Provide the (x, y) coordinate of the cell's center where the given text is located.  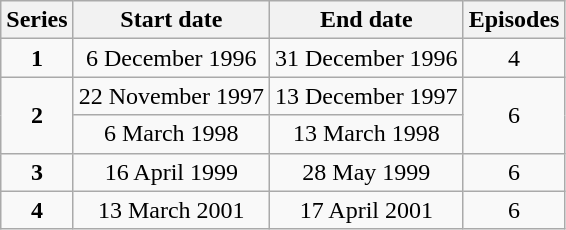
Episodes (514, 20)
17 April 2001 (366, 210)
13 December 1997 (366, 96)
End date (366, 20)
2 (37, 115)
3 (37, 172)
1 (37, 58)
13 March 2001 (171, 210)
Series (37, 20)
13 March 1998 (366, 134)
6 March 1998 (171, 134)
28 May 1999 (366, 172)
6 December 1996 (171, 58)
16 April 1999 (171, 172)
Start date (171, 20)
31 December 1996 (366, 58)
22 November 1997 (171, 96)
